Search for the cell housing the specified text and yield its [x, y] center coordinate. 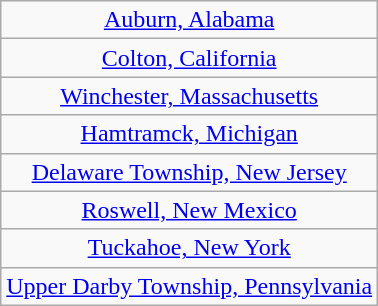
Roswell, New Mexico [190, 210]
Tuckahoe, New York [190, 248]
Winchester, Massachusetts [190, 96]
Auburn, Alabama [190, 20]
Colton, California [190, 58]
Delaware Township, New Jersey [190, 172]
Upper Darby Township, Pennsylvania [190, 286]
Hamtramck, Michigan [190, 134]
